Search for the cell housing the specified text and yield its [x, y] center coordinate. 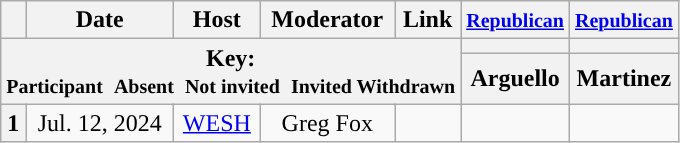
Greg Fox [327, 123]
Key: Participant Absent Not invited Invited Withdrawn [231, 72]
Link [427, 20]
Host [217, 20]
Martinez [624, 78]
Moderator [327, 20]
Date [100, 20]
Jul. 12, 2024 [100, 123]
WESH [217, 123]
Arguello [516, 78]
1 [14, 123]
